Capture the cell that displays the provided text and extract its (X, Y) central coordinate. 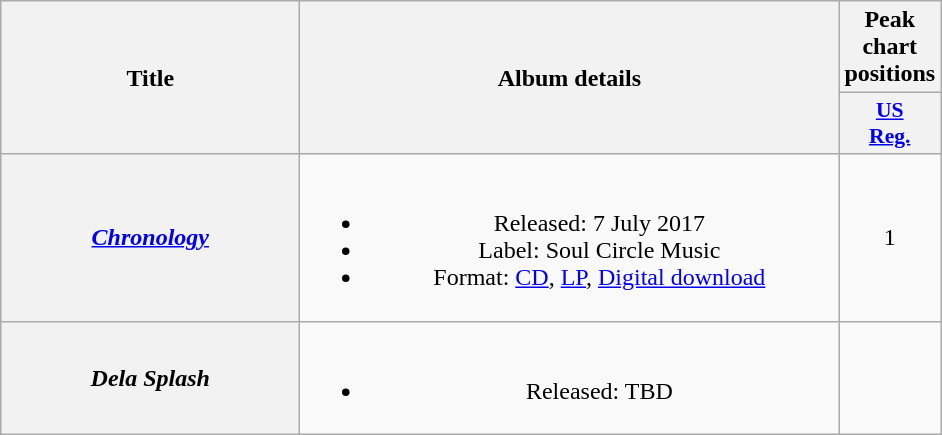
USReg. (890, 124)
1 (890, 238)
Dela Splash (150, 378)
Title (150, 78)
Released: 7 July 2017Label: Soul Circle MusicFormat: CD, LP, Digital download (570, 238)
Peak chart positions (890, 47)
Released: TBD (570, 378)
Album details (570, 78)
Chronology (150, 238)
